Locate the cell with the specified text and output its (x, y) center coordinate. 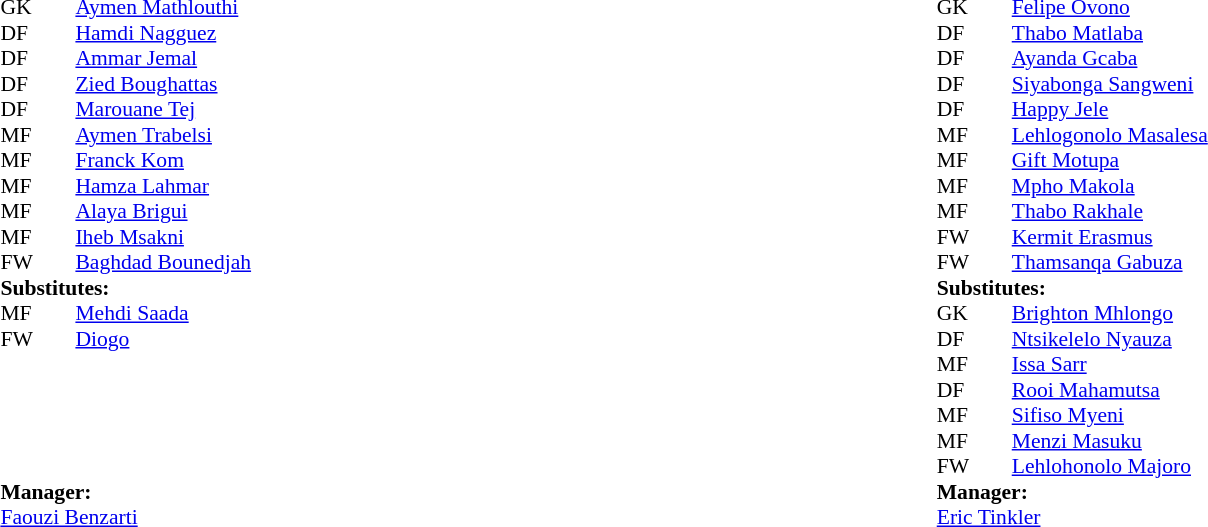
Aymen Trabelsi (163, 135)
Siyabonga Sangweni (1110, 84)
Sifiso Myeni (1110, 415)
Hamza Lahmar (163, 186)
Happy Jele (1110, 109)
Ntsikelelo Nyauza (1110, 339)
Marouane Tej (163, 109)
Iheb Msakni (163, 237)
Gift Motupa (1110, 161)
Mpho Makola (1110, 186)
Baghdad Bounedjah (163, 263)
Hamdi Nagguez (163, 33)
Ayanda Gcaba (1110, 59)
Thamsanqa Gabuza (1110, 263)
Lehlohonolo Majoro (1110, 467)
Issa Sarr (1110, 365)
Kermit Erasmus (1110, 237)
Thabo Rakhale (1110, 211)
Zied Boughattas (163, 84)
Diogo (163, 339)
Menzi Masuku (1110, 441)
Alaya Brigui (163, 211)
GK (956, 313)
Thabo Matlaba (1110, 33)
Brighton Mhlongo (1110, 313)
Rooi Mahamutsa (1110, 390)
Lehlogonolo Masalesa (1110, 135)
Mehdi Saada (163, 313)
Ammar Jemal (163, 59)
Franck Kom (163, 161)
